Find where the given text appears and provide that cell's center as (x, y) coordinate. 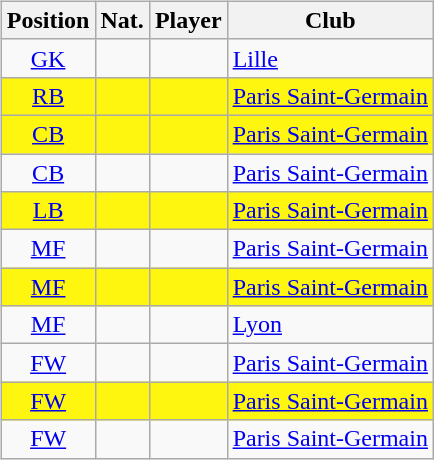
Position (48, 20)
Nat. (122, 20)
Club (330, 20)
Lille (330, 58)
LB (48, 211)
RB (48, 96)
Lyon (330, 325)
GK (48, 58)
Player (188, 20)
